Detect which cell encompasses the target text, then output its (x, y) center coordinate. 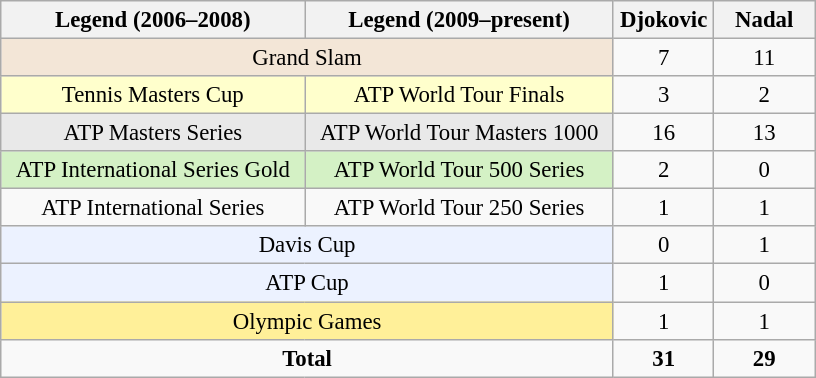
11 (764, 58)
Nadal (764, 20)
ATP World Tour Masters 1000 (459, 133)
16 (664, 133)
Djokovic (664, 20)
7 (664, 58)
Legend (2009–present) (459, 20)
ATP Masters Series (153, 133)
29 (764, 358)
Olympic Games (308, 321)
ATP World Tour 250 Series (459, 208)
ATP World Tour 500 Series (459, 170)
3 (664, 95)
Grand Slam (308, 58)
Total (308, 358)
ATP World Tour Finals (459, 95)
Legend (2006–2008) (153, 20)
31 (664, 358)
Tennis Masters Cup (153, 95)
ATP International Series (153, 208)
ATP International Series Gold (153, 170)
Davis Cup (308, 245)
ATP Cup (308, 283)
13 (764, 133)
